Return [X, Y] of the center of cell containing provided text 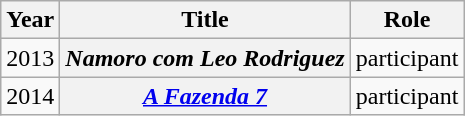
2013 [30, 58]
Namoro com Leo Rodriguez [205, 58]
Title [205, 20]
Year [30, 20]
A Fazenda 7 [205, 96]
2014 [30, 96]
Role [407, 20]
